Locate the cell with the specified text and output its [x, y] center coordinate. 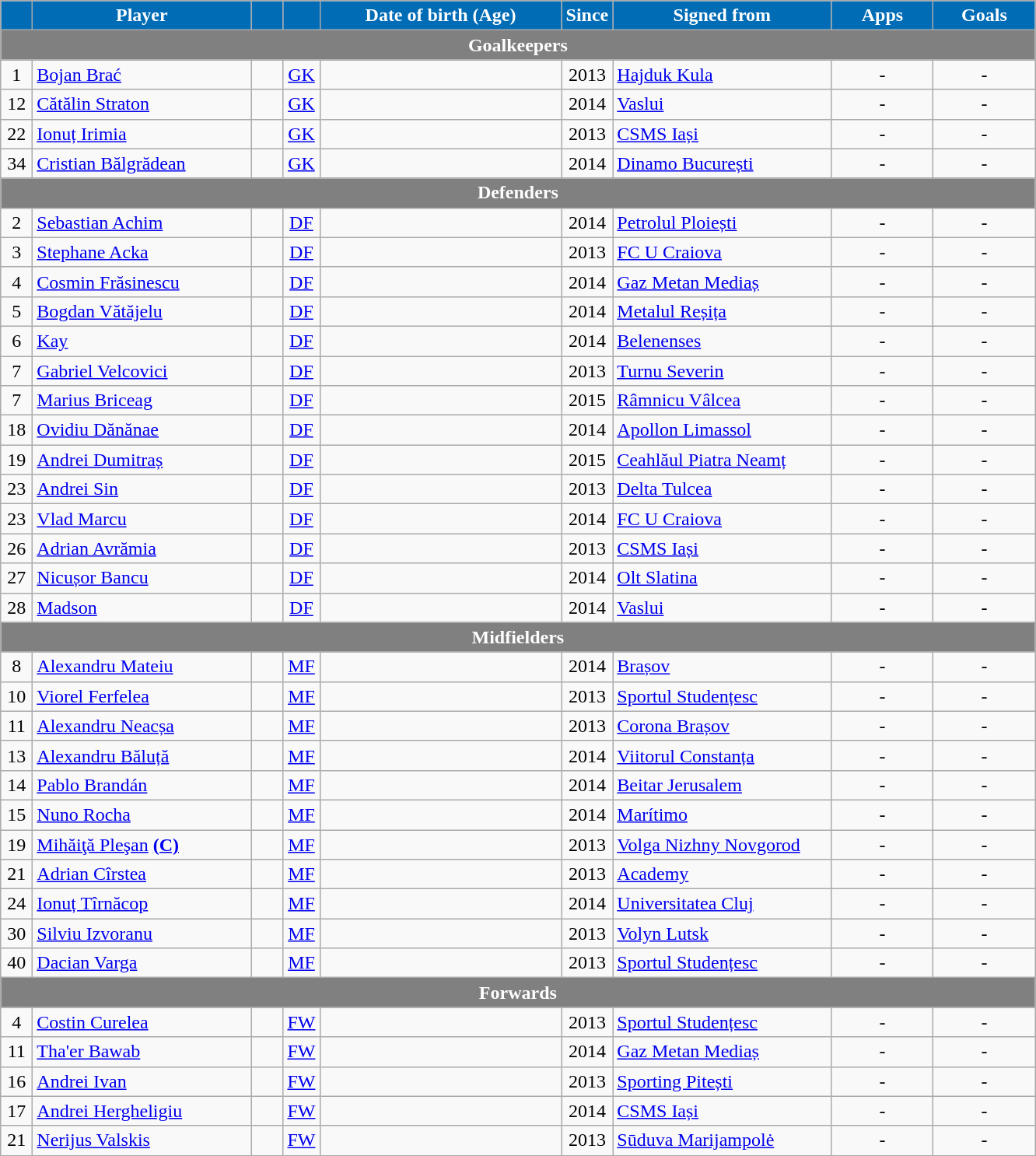
12 [17, 104]
3 [17, 252]
Apps [882, 16]
Dinamo București [722, 163]
Nuno Rocha [142, 814]
Alexandru Mateiu [142, 667]
Olt Slatina [722, 578]
Mihăiţă Pleşan (C) [142, 844]
Costin Curelea [142, 1022]
Beitar Jerusalem [722, 785]
Player [142, 16]
13 [17, 755]
40 [17, 963]
Marítimo [722, 814]
Alexandru Neacșa [142, 726]
Volga Nizhny Novgorod [722, 844]
Cristian Bălgrădean [142, 163]
27 [17, 578]
Andrei Ivan [142, 1081]
Andrei Dumitraș [142, 460]
18 [17, 430]
10 [17, 696]
Sebastian Achim [142, 222]
15 [17, 814]
Turnu Severin [722, 371]
Goalkeepers [518, 45]
Viitorul Constanța [722, 755]
Vlad Marcu [142, 519]
8 [17, 667]
Goals [985, 16]
Adrian Avrămia [142, 548]
5 [17, 311]
14 [17, 785]
Adrian Cîrstea [142, 874]
Bojan Brać [142, 75]
Ionuț Irimia [142, 134]
30 [17, 934]
Cătălin Straton [142, 104]
Volyn Lutsk [722, 934]
Date of birth (Age) [440, 16]
Apollon Limassol [722, 430]
Silviu Izvoranu [142, 934]
Tha'er Bawab [142, 1052]
Signed from [722, 16]
Midfielders [518, 637]
Hajduk Kula [722, 75]
34 [17, 163]
Marius Briceag [142, 401]
Universitatea Cluj [722, 904]
Petrolul Ploiești [722, 222]
Pablo Brandán [142, 785]
Andrei Sin [142, 489]
Dacian Varga [142, 963]
Ovidiu Dănănae [142, 430]
Academy [722, 874]
Nicușor Bancu [142, 578]
Defenders [518, 193]
26 [17, 548]
Since [587, 16]
Ionuț Tîrnăcop [142, 904]
Sporting Pitești [722, 1081]
Madson [142, 608]
Râmnicu Vâlcea [722, 401]
Kay [142, 341]
Stephane Acka [142, 252]
6 [17, 341]
24 [17, 904]
Sūduva Marijampolė [722, 1140]
Viorel Ferfelea [142, 696]
Nerijus Valskis [142, 1140]
Andrei Hergheligiu [142, 1111]
Cosmin Frăsinescu [142, 282]
Belenenses [722, 341]
Forwards [518, 993]
Brașov [722, 667]
Gabriel Velcovici [142, 371]
Metalul Reșița [722, 311]
Alexandru Băluță [142, 755]
Ceahlăul Piatra Neamț [722, 460]
2 [17, 222]
28 [17, 608]
22 [17, 134]
Bogdan Vătăjelu [142, 311]
16 [17, 1081]
Corona Brașov [722, 726]
Delta Tulcea [722, 489]
17 [17, 1111]
1 [17, 75]
